Capture the cell that displays the provided text and extract its (x, y) central coordinate. 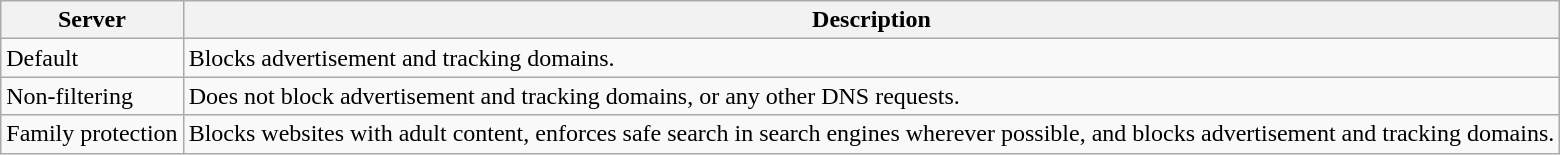
Non-filtering (92, 96)
Server (92, 20)
Blocks advertisement and tracking domains. (872, 58)
Default (92, 58)
Description (872, 20)
Family protection (92, 134)
Blocks websites with adult content, enforces safe search in search engines wherever possible, and blocks advertisement and tracking domains. (872, 134)
Does not block advertisement and tracking domains, or any other DNS requests. (872, 96)
